Find where the given text appears and provide that cell's center as [x, y] coordinate. 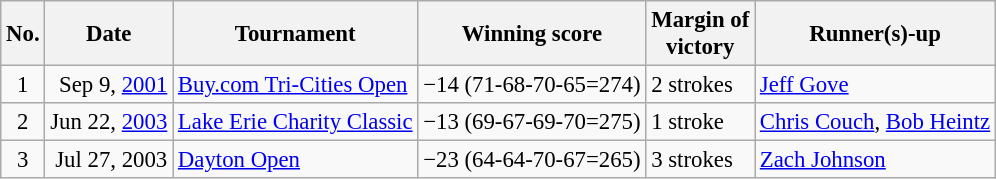
Lake Erie Charity Classic [296, 122]
Date [109, 34]
−23 (64-64-70-67=265) [532, 160]
No. [23, 34]
3 [23, 160]
Winning score [532, 34]
2 strokes [700, 85]
1 stroke [700, 122]
2 [23, 122]
Chris Couch, Bob Heintz [876, 122]
Sep 9, 2001 [109, 85]
Margin ofvictory [700, 34]
Jun 22, 2003 [109, 122]
1 [23, 85]
Dayton Open [296, 160]
Buy.com Tri-Cities Open [296, 85]
−13 (69-67-69-70=275) [532, 122]
−14 (71-68-70-65=274) [532, 85]
Tournament [296, 34]
3 strokes [700, 160]
Jul 27, 2003 [109, 160]
Runner(s)-up [876, 34]
Jeff Gove [876, 85]
Zach Johnson [876, 160]
